Return (X, Y) of the center of cell containing provided text 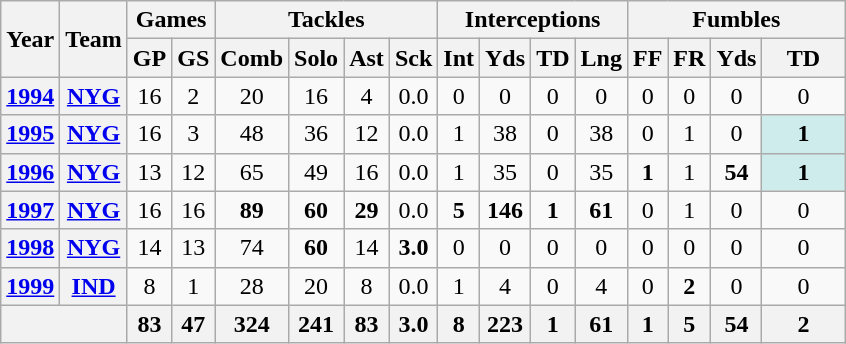
Tackles (326, 20)
29 (367, 210)
Lng (601, 58)
Sck (413, 58)
Year (30, 39)
Solo (316, 58)
65 (252, 172)
49 (316, 172)
324 (252, 324)
Int (459, 58)
Ast (367, 58)
223 (506, 324)
47 (194, 324)
1998 (30, 248)
1997 (30, 210)
36 (316, 134)
1999 (30, 286)
48 (252, 134)
Fumbles (736, 20)
28 (252, 286)
3 (194, 134)
Team (94, 39)
146 (506, 210)
Interceptions (533, 20)
Comb (252, 58)
89 (252, 210)
1996 (30, 172)
GS (194, 58)
74 (252, 248)
1994 (30, 96)
FF (647, 58)
IND (94, 286)
FR (690, 58)
241 (316, 324)
GP (149, 58)
1995 (30, 134)
Games (170, 20)
